Find where the given text appears and provide that cell's center as [X, Y] coordinate. 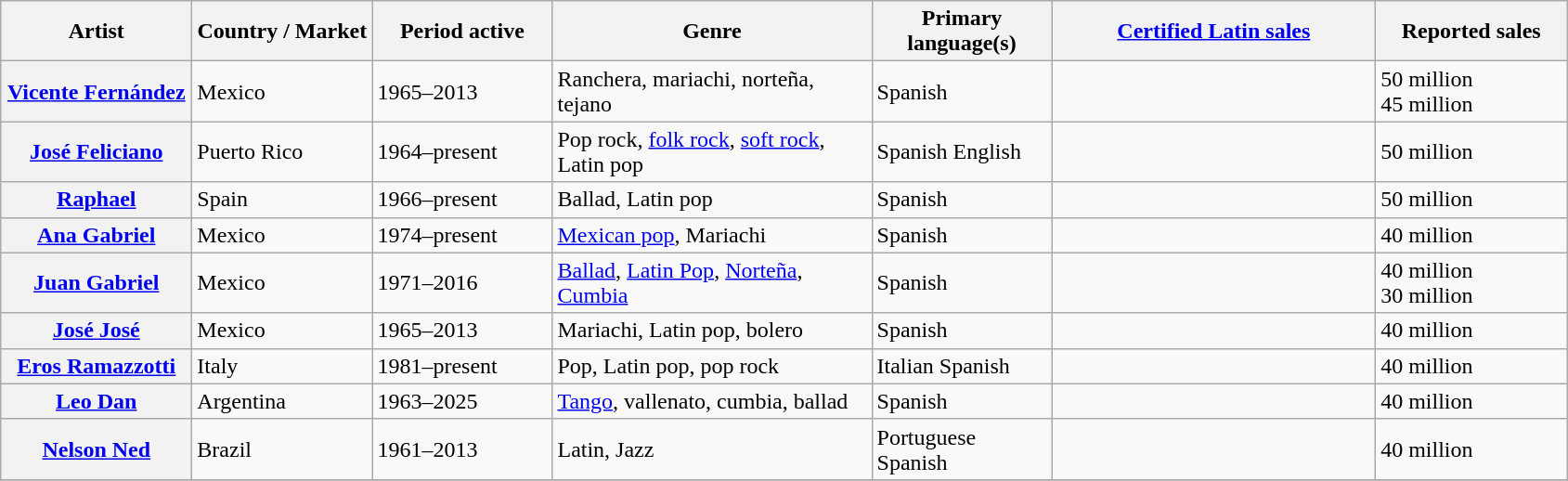
Ballad, Latin pop [712, 200]
Portuguese Spanish [962, 449]
1974–present [462, 235]
Eros Ramazzotti [97, 366]
Argentina [282, 401]
Country / Market [282, 32]
Ana Gabriel [97, 235]
Italian Spanish [962, 366]
Raphael [97, 200]
1981–present [462, 366]
Pop, Latin pop, pop rock [712, 366]
Certified Latin sales [1214, 32]
Spanish English [962, 152]
Pop rock, folk rock, soft rock, Latin pop [712, 152]
Vicente Fernández [97, 91]
1963–2025 [462, 401]
Genre [712, 32]
40 million30 million [1471, 282]
Tango, vallenato, cumbia, ballad [712, 401]
Mariachi, Latin pop, bolero [712, 331]
1961–2013 [462, 449]
Artist [97, 32]
Italy [282, 366]
Puerto Rico [282, 152]
50 million45 million [1471, 91]
Ranchera, mariachi, norteña, tejano [712, 91]
Ballad, Latin Pop, Norteña, Cumbia [712, 282]
Reported sales [1471, 32]
José Feliciano [97, 152]
Latin, Jazz [712, 449]
1966–present [462, 200]
Brazil [282, 449]
1971–2016 [462, 282]
Juan Gabriel [97, 282]
1964–present [462, 152]
Spain [282, 200]
José José [97, 331]
Mexican pop, Mariachi [712, 235]
Primary language(s) [962, 32]
Period active [462, 32]
Leo Dan [97, 401]
Nelson Ned [97, 449]
